Return the [X, Y] coordinate for the center point of the cell that contains the specified text.  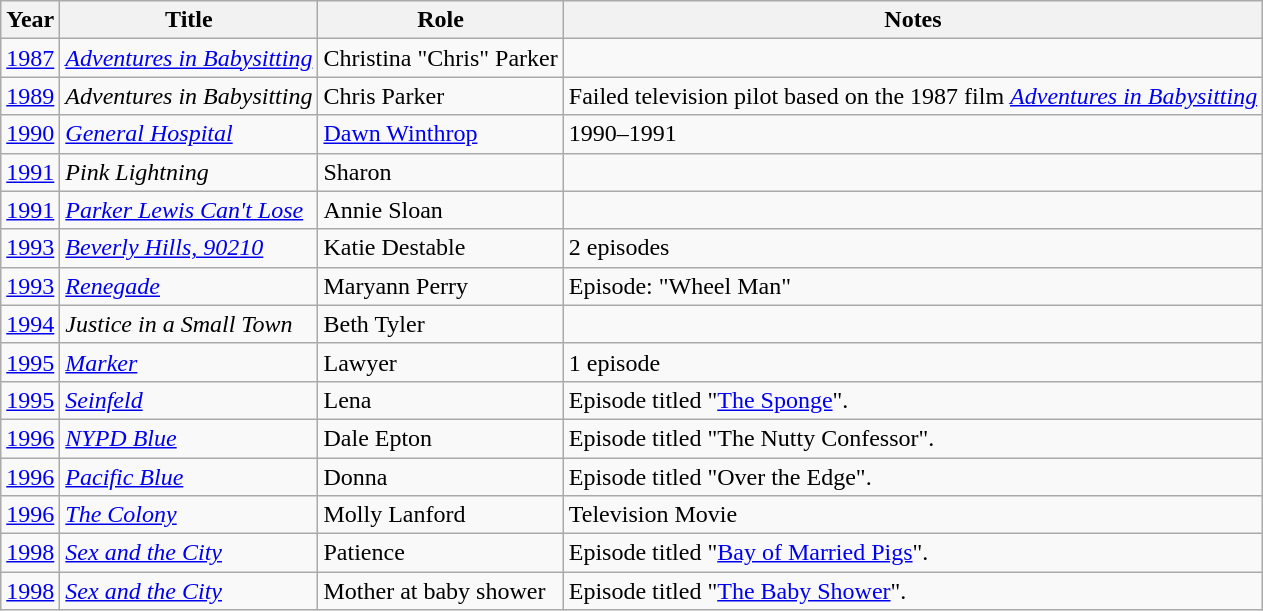
Christina "Chris" Parker [440, 58]
Parker Lewis Can't Lose [189, 210]
Katie Destable [440, 248]
The Colony [189, 515]
NYPD Blue [189, 438]
Pink Lightning [189, 172]
Title [189, 20]
Annie Sloan [440, 210]
Role [440, 20]
Lawyer [440, 362]
1990 [30, 134]
Chris Parker [440, 96]
Patience [440, 553]
Episode titled "Bay of Married Pigs". [912, 553]
Donna [440, 477]
Episode titled "The Sponge". [912, 400]
1 episode [912, 362]
Lena [440, 400]
Maryann Perry [440, 286]
Marker [189, 362]
1987 [30, 58]
Molly Lanford [440, 515]
Pacific Blue [189, 477]
Beverly Hills, 90210 [189, 248]
Notes [912, 20]
Episode: "Wheel Man" [912, 286]
Beth Tyler [440, 324]
General Hospital [189, 134]
Year [30, 20]
Dale Epton [440, 438]
Episode titled "The Nutty Confessor". [912, 438]
Dawn Winthrop [440, 134]
Justice in a Small Town [189, 324]
1990–1991 [912, 134]
Episode titled "Over the Edge". [912, 477]
2 episodes [912, 248]
Episode titled "The Baby Shower". [912, 591]
1994 [30, 324]
Sharon [440, 172]
Renegade [189, 286]
1989 [30, 96]
Seinfeld [189, 400]
Television Movie [912, 515]
Mother at baby shower [440, 591]
Failed television pilot based on the 1987 film Adventures in Babysitting [912, 96]
